Pinpoint the cell where the given text exists, returning its [x, y] midpoint coordinate. 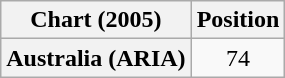
74 [238, 58]
Australia (ARIA) [96, 58]
Chart (2005) [96, 20]
Position [238, 20]
